Search for the cell housing the specified text and yield its [X, Y] center coordinate. 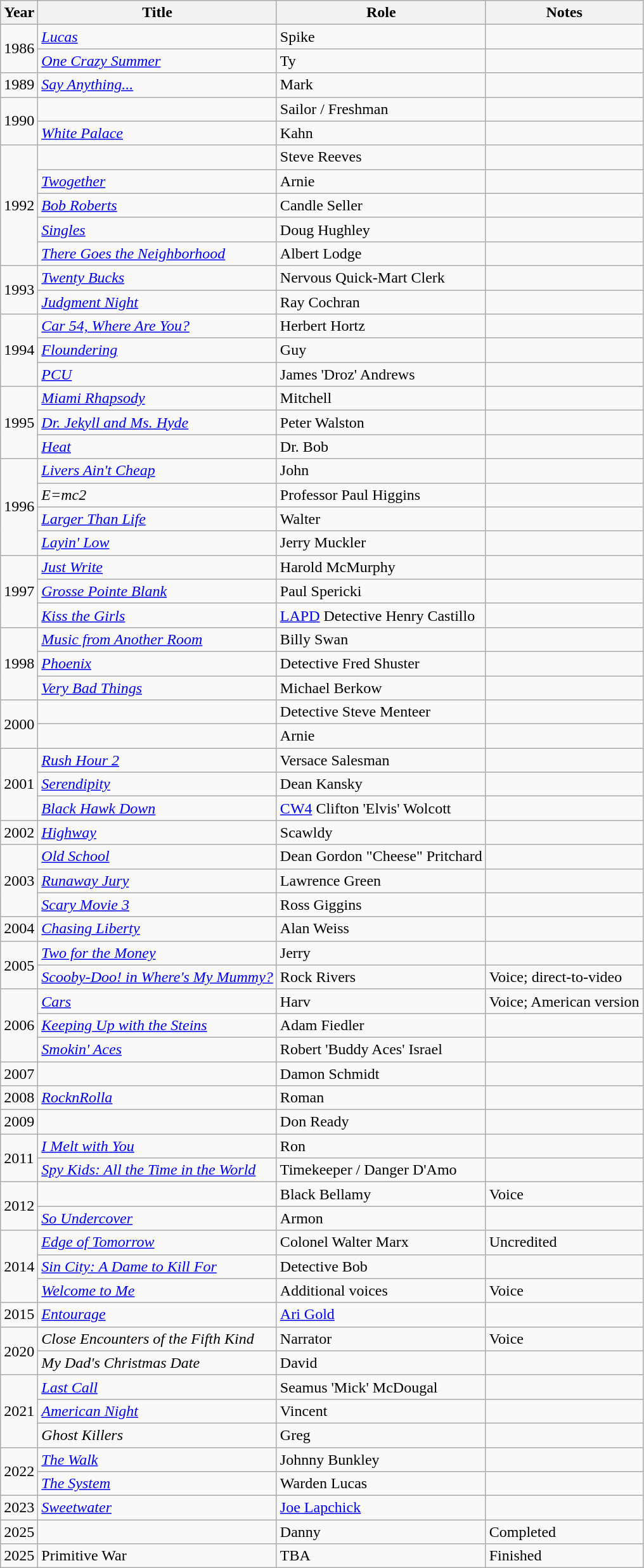
White Palace [157, 133]
Don Ready [381, 1122]
2009 [19, 1122]
One Crazy Summer [157, 61]
2004 [19, 929]
1995 [19, 423]
Grosse Pointe Blank [157, 591]
Greg [381, 1435]
American Night [157, 1411]
Serendipity [157, 784]
Ross Giggins [381, 905]
1997 [19, 591]
Lucas [157, 37]
Joe Lapchick [381, 1508]
Seamus 'Mick' McDougal [381, 1387]
Black Bellamy [381, 1194]
Scawldy [381, 832]
Car 54, Where Are You? [157, 326]
Rush Hour 2 [157, 760]
2015 [19, 1315]
Smokin' Aces [157, 1049]
Colonel Walter Marx [381, 1242]
Spike [381, 37]
Lawrence Green [381, 881]
John [381, 471]
Walter [381, 519]
Judgment Night [157, 302]
Black Hawk Down [157, 808]
Candle Seller [381, 205]
Dean Gordon "Cheese" Pritchard [381, 857]
Entourage [157, 1315]
2021 [19, 1411]
Phoenix [157, 663]
Notes [564, 13]
Music from Another Room [157, 639]
Old School [157, 857]
2003 [19, 881]
Michael Berkow [381, 687]
Say Anything... [157, 85]
Ty [381, 61]
James 'Droz' Andrews [381, 374]
PCU [157, 374]
Highway [157, 832]
Last Call [157, 1387]
Larger Than Life [157, 519]
2000 [19, 724]
Professor Paul Higgins [381, 495]
Mark [381, 85]
2023 [19, 1508]
1994 [19, 350]
Very Bad Things [157, 687]
Versace Salesman [381, 760]
2002 [19, 832]
Kiss the Girls [157, 615]
2011 [19, 1158]
Edge of Tomorrow [157, 1242]
Scary Movie 3 [157, 905]
Timekeeper / Danger D'Amo [381, 1170]
Primitive War [157, 1556]
Johnny Bunkley [381, 1459]
Cars [157, 1001]
Steve Reeves [381, 157]
Chasing Liberty [157, 929]
TBA [381, 1556]
Twenty Bucks [157, 277]
Danny [381, 1532]
Jerry [381, 953]
Completed [564, 1532]
Bob Roberts [157, 205]
2008 [19, 1098]
My Dad's Christmas Date [157, 1363]
Adam Fiedler [381, 1025]
There Goes the Neighborhood [157, 253]
Ghost Killers [157, 1435]
1992 [19, 205]
Additional voices [381, 1291]
Armon [381, 1218]
2012 [19, 1206]
Just Write [157, 567]
Doug Hughley [381, 229]
Nervous Quick-Mart Clerk [381, 277]
Voice; direct-to-video [564, 977]
Keeping Up with the Steins [157, 1025]
Dean Kansky [381, 784]
Two for the Money [157, 953]
Mitchell [381, 398]
Detective Steve Menteer [381, 712]
E=mc2 [157, 495]
Narrator [381, 1339]
The System [157, 1484]
Detective Fred Shuster [381, 663]
CW4 Clifton 'Elvis' Wolcott [381, 808]
Livers Ain't Cheap [157, 471]
Damon Schmidt [381, 1074]
Rock Rivers [381, 977]
Paul Spericki [381, 591]
LAPD Detective Henry Castillo [381, 615]
Singles [157, 229]
Jerry Muckler [381, 543]
Heat [157, 447]
2007 [19, 1074]
1993 [19, 290]
Sailor / Freshman [381, 109]
Detective Bob [381, 1266]
1989 [19, 85]
Runaway Jury [157, 881]
Sin City: A Dame to Kill For [157, 1266]
Dr. Jekyll and Ms. Hyde [157, 423]
Uncredited [564, 1242]
1986 [19, 49]
Role [381, 13]
Layin' Low [157, 543]
1998 [19, 663]
Close Encounters of the Fifth Kind [157, 1339]
2022 [19, 1471]
2020 [19, 1351]
Guy [381, 350]
I Melt with You [157, 1146]
Herbert Hortz [381, 326]
Title [157, 13]
2014 [19, 1266]
Billy Swan [381, 639]
Voice; American version [564, 1001]
Scooby-Doo! in Where's My Mummy? [157, 977]
RocknRolla [157, 1098]
Miami Rhapsody [157, 398]
Spy Kids: All the Time in the World [157, 1170]
The Walk [157, 1459]
1996 [19, 507]
Ray Cochran [381, 302]
Sweetwater [157, 1508]
Dr. Bob [381, 447]
Alan Weiss [381, 929]
Robert 'Buddy Aces' Israel [381, 1049]
David [381, 1363]
Harold McMurphy [381, 567]
2006 [19, 1025]
1990 [19, 121]
Vincent [381, 1411]
Finished [564, 1556]
2005 [19, 965]
Ari Gold [381, 1315]
Ron [381, 1146]
Twogether [157, 181]
Floundering [157, 350]
2001 [19, 784]
Albert Lodge [381, 253]
Peter Walston [381, 423]
So Undercover [157, 1218]
Warden Lucas [381, 1484]
Welcome to Me [157, 1291]
Harv [381, 1001]
Kahn [381, 133]
Roman [381, 1098]
Year [19, 13]
